Locate the cell with the specified text and output its (x, y) center coordinate. 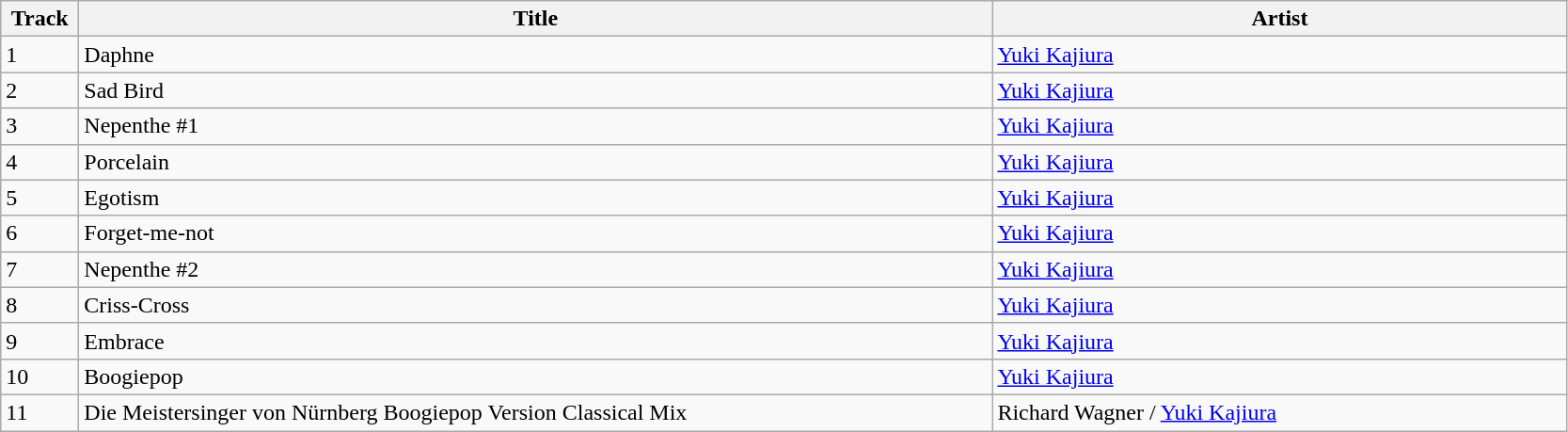
Richard Wagner / Yuki Kajiura (1279, 412)
1 (40, 55)
Track (40, 19)
Die Meistersinger von Nürnberg Boogiepop Version Classical Mix (536, 412)
Daphne (536, 55)
Sad Bird (536, 90)
Criss-Cross (536, 305)
Porcelain (536, 162)
Egotism (536, 198)
3 (40, 126)
Nepenthe #2 (536, 269)
Title (536, 19)
Nepenthe #1 (536, 126)
Artist (1279, 19)
6 (40, 233)
9 (40, 341)
7 (40, 269)
2 (40, 90)
Forget-me-not (536, 233)
8 (40, 305)
4 (40, 162)
Embrace (536, 341)
Boogiepop (536, 376)
5 (40, 198)
10 (40, 376)
11 (40, 412)
